Find where the given text appears and provide that cell's center as [X, Y] coordinate. 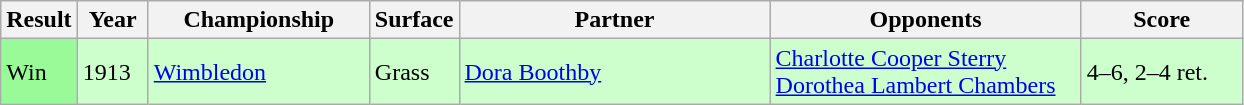
Score [1162, 20]
Partner [614, 20]
Win [39, 72]
4–6, 2–4 ret. [1162, 72]
Grass [414, 72]
1913 [112, 72]
Championship [258, 20]
Year [112, 20]
Dora Boothby [614, 72]
Charlotte Cooper Sterry Dorothea Lambert Chambers [926, 72]
Opponents [926, 20]
Surface [414, 20]
Result [39, 20]
Wimbledon [258, 72]
